Return (x, y) of the center of cell containing provided text 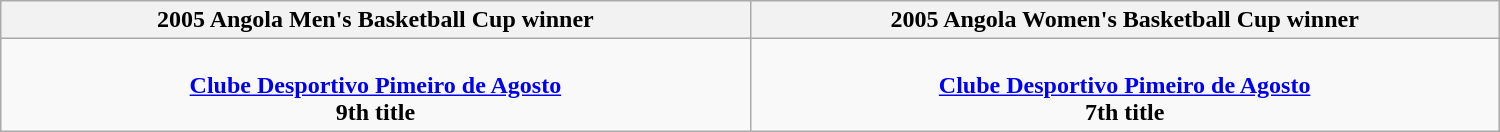
Clube Desportivo Pimeiro de Agosto7th title (1124, 85)
Clube Desportivo Pimeiro de Agosto9th title (376, 85)
2005 Angola Women's Basketball Cup winner (1124, 20)
2005 Angola Men's Basketball Cup winner (376, 20)
